Determine the [X, Y] coordinate at the center of the cell enclosing the given text.  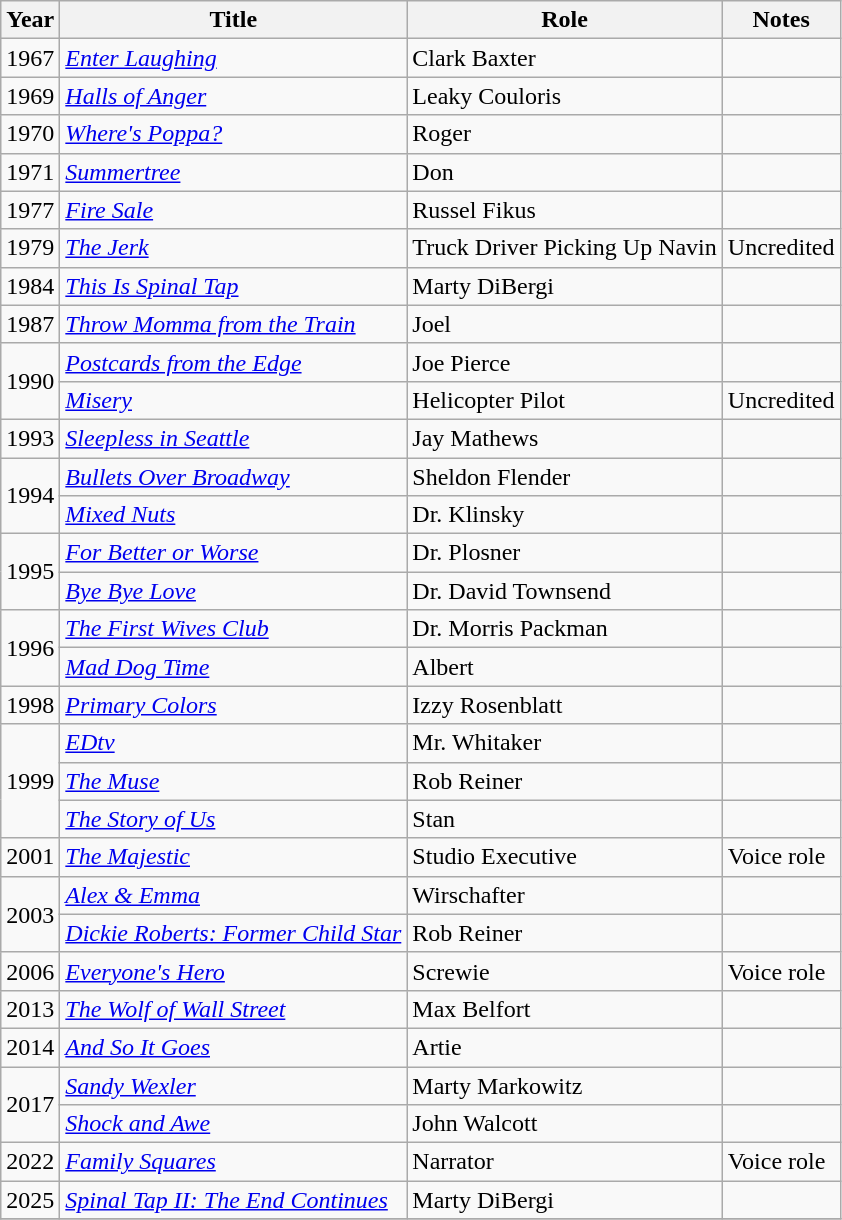
1970 [30, 134]
1996 [30, 648]
1994 [30, 496]
Summertree [234, 172]
Sheldon Flender [564, 477]
Family Squares [234, 1162]
1971 [30, 172]
2001 [30, 857]
1979 [30, 248]
John Walcott [564, 1124]
The Story of Us [234, 819]
Max Belfort [564, 1009]
Where's Poppa? [234, 134]
Stan [564, 819]
Russel Fikus [564, 210]
The Jerk [234, 248]
1995 [30, 572]
Misery [234, 400]
1977 [30, 210]
Year [30, 20]
For Better or Worse [234, 553]
1987 [30, 324]
The Wolf of Wall Street [234, 1009]
Artie [564, 1047]
Dickie Roberts: Former Child Star [234, 933]
2006 [30, 971]
Leaky Couloris [564, 96]
Don [564, 172]
Notes [781, 20]
Alex & Emma [234, 895]
Enter Laughing [234, 58]
EDtv [234, 743]
The First Wives Club [234, 629]
Izzy Rosenblatt [564, 705]
Narrator [564, 1162]
Clark Baxter [564, 58]
Joe Pierce [564, 362]
Helicopter Pilot [564, 400]
Mr. Whitaker [564, 743]
Postcards from the Edge [234, 362]
2017 [30, 1104]
Dr. David Townsend [564, 591]
And So It Goes [234, 1047]
Studio Executive [564, 857]
Fire Sale [234, 210]
Dr. Plosner [564, 553]
Joel [564, 324]
Everyone's Hero [234, 971]
1998 [30, 705]
Jay Mathews [564, 438]
2025 [30, 1200]
Dr. Morris Packman [564, 629]
Sleepless in Seattle [234, 438]
Mad Dog Time [234, 667]
2022 [30, 1162]
The Muse [234, 781]
1984 [30, 286]
Bye Bye Love [234, 591]
2014 [30, 1047]
Wirschafter [564, 895]
Truck Driver Picking Up Navin [564, 248]
1990 [30, 381]
Sandy Wexler [234, 1085]
Marty Markowitz [564, 1085]
Mixed Nuts [234, 515]
1969 [30, 96]
1967 [30, 58]
2013 [30, 1009]
Screwie [564, 971]
Roger [564, 134]
Albert [564, 667]
This Is Spinal Tap [234, 286]
Spinal Tap II: The End Continues [234, 1200]
Dr. Klinsky [564, 515]
Role [564, 20]
Halls of Anger [234, 96]
Throw Momma from the Train [234, 324]
1999 [30, 781]
Title [234, 20]
1993 [30, 438]
The Majestic [234, 857]
Bullets Over Broadway [234, 477]
Shock and Awe [234, 1124]
2003 [30, 914]
Primary Colors [234, 705]
